Find where the given text appears and provide that cell's center as (x, y) coordinate. 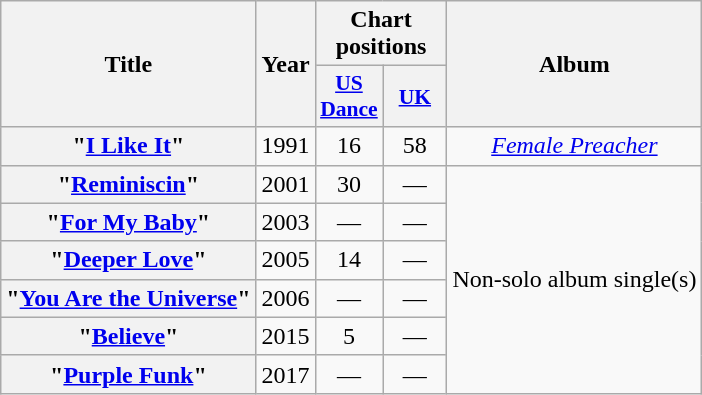
USDance (349, 96)
2015 (286, 336)
"You Are the Universe" (128, 298)
2005 (286, 260)
"Reminiscin" (128, 184)
2003 (286, 222)
"Deeper Love" (128, 260)
Year (286, 64)
Non-solo album single(s) (574, 279)
"Purple Funk" (128, 374)
2006 (286, 298)
16 (349, 146)
5 (349, 336)
58 (415, 146)
14 (349, 260)
UK (415, 96)
2001 (286, 184)
1991 (286, 146)
"I Like It" (128, 146)
Chart positions (381, 34)
"Believe" (128, 336)
2017 (286, 374)
30 (349, 184)
Female Preacher (574, 146)
Title (128, 64)
"For My Baby" (128, 222)
Album (574, 64)
